From the cell containing the given text, extract its center point as (x, y) coordinate. 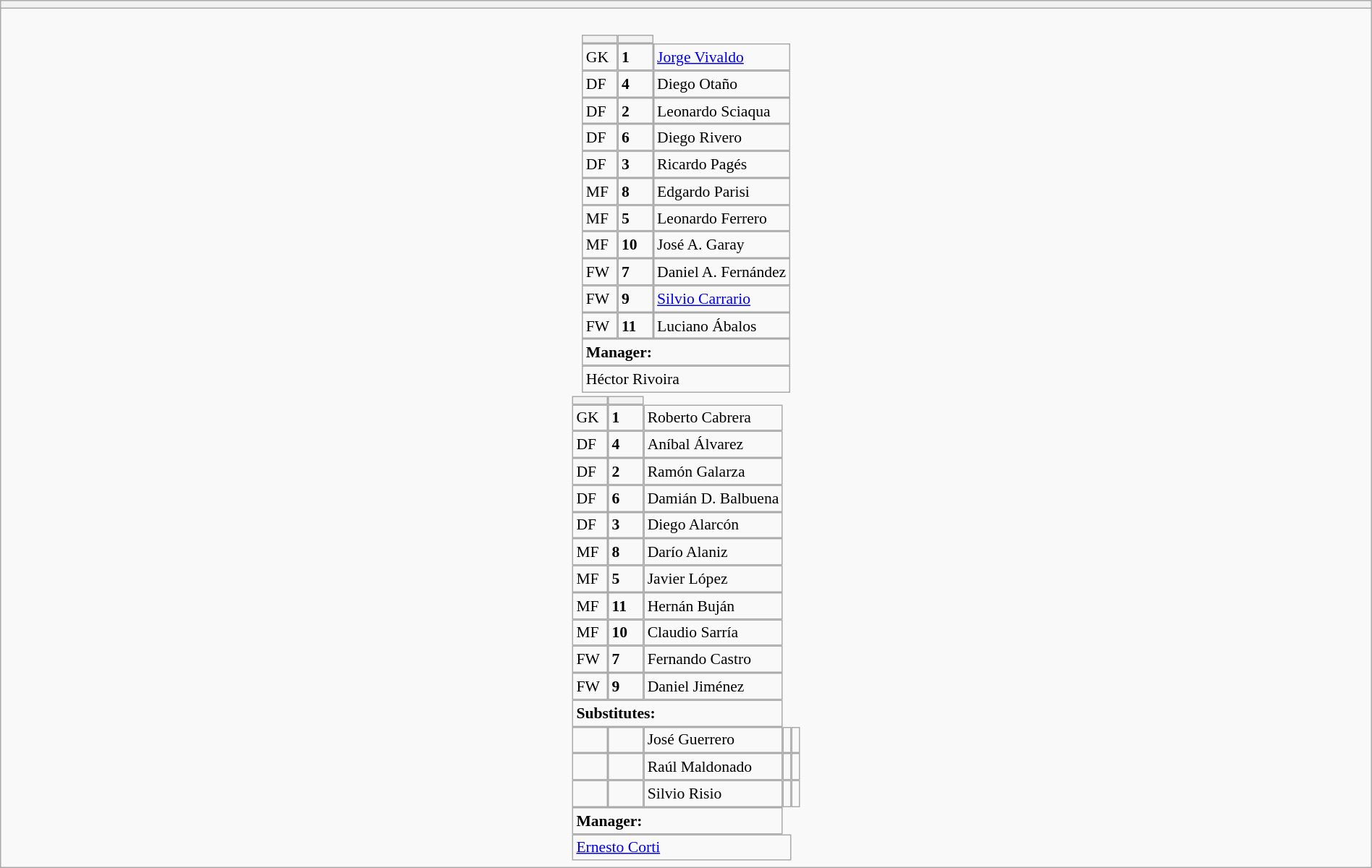
Daniel A. Fernández (721, 272)
Leonardo Ferrero (721, 218)
Hernán Buján (713, 606)
Silvio Carrario (721, 298)
Damián D. Balbuena (713, 498)
Ramón Galarza (713, 472)
Ernesto Corti (682, 848)
Héctor Rivoira (686, 379)
Diego Otaño (721, 84)
Silvio Risio (713, 794)
Raúl Maldonado (713, 767)
Daniel Jiménez (713, 686)
Roberto Cabrera (713, 418)
Diego Alarcón (713, 525)
Darío Alaniz (713, 551)
Leonardo Sciaqua (721, 111)
José Guerrero (713, 739)
Edgardo Parisi (721, 191)
Fernando Castro (713, 660)
Diego Rivero (721, 137)
Jorge Vivaldo (721, 56)
Javier López (713, 579)
Aníbal Álvarez (713, 444)
Substitutes: (678, 713)
Claudio Sarría (713, 632)
Ricardo Pagés (721, 165)
José A. Garay (721, 244)
Luciano Ábalos (721, 325)
